Extract the [X, Y] coordinate from the center of the cell holding the provided text.  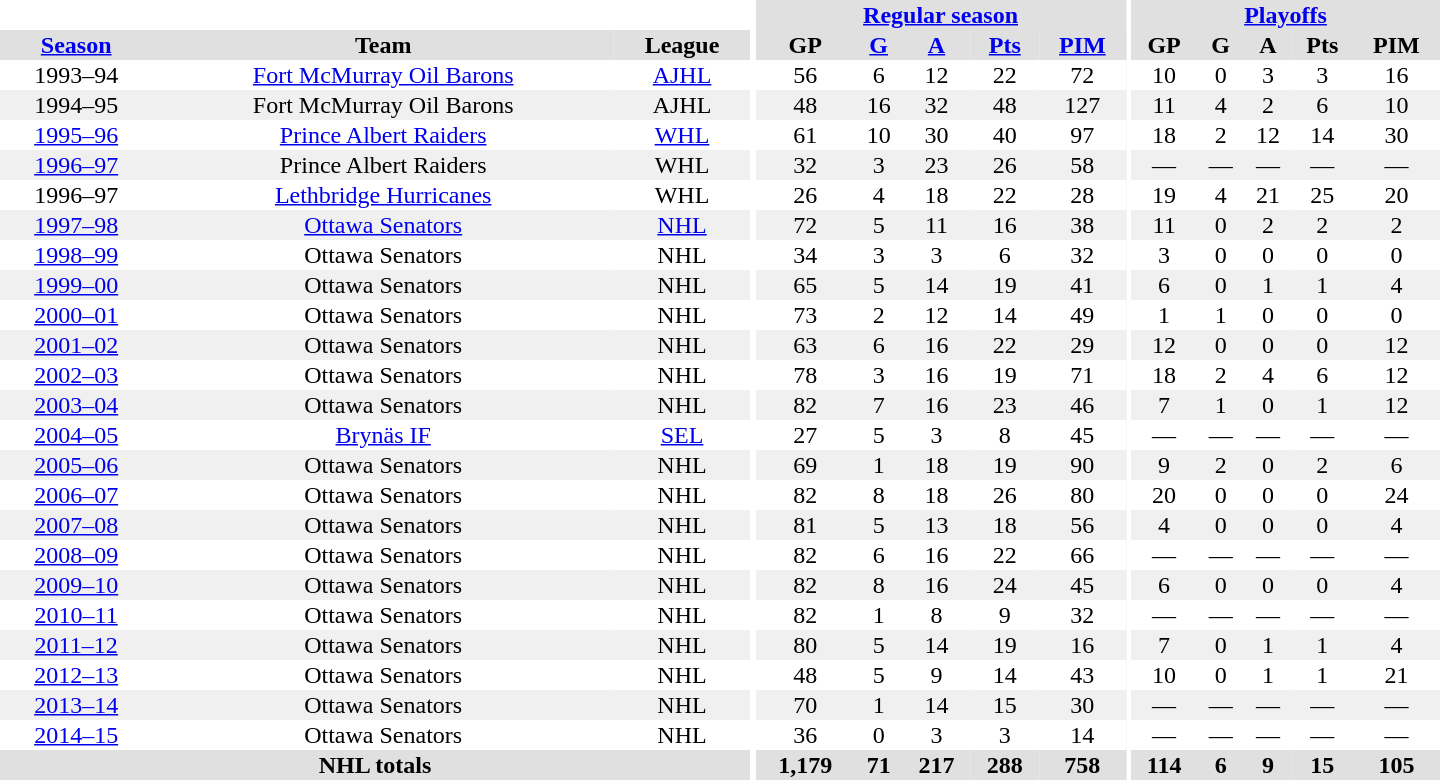
2000–01 [76, 315]
2007–08 [76, 525]
2002–03 [76, 375]
1994–95 [76, 105]
2011–12 [76, 645]
1999–00 [76, 285]
Playoffs [1286, 15]
105 [1396, 765]
2014–15 [76, 735]
66 [1082, 555]
Team [383, 45]
2009–10 [76, 585]
2012–13 [76, 675]
Lethbridge Hurricanes [383, 195]
1993–94 [76, 75]
1995–96 [76, 135]
2006–07 [76, 495]
SEL [682, 435]
2010–11 [76, 615]
81 [805, 525]
65 [805, 285]
2003–04 [76, 405]
1997–98 [76, 225]
78 [805, 375]
288 [1005, 765]
1998–99 [76, 255]
25 [1322, 195]
73 [805, 315]
NHL totals [375, 765]
League [682, 45]
49 [1082, 315]
43 [1082, 675]
28 [1082, 195]
34 [805, 255]
2013–14 [76, 705]
758 [1082, 765]
58 [1082, 165]
114 [1164, 765]
13 [936, 525]
Regular season [940, 15]
2008–09 [76, 555]
Season [76, 45]
69 [805, 465]
63 [805, 345]
40 [1005, 135]
29 [1082, 345]
38 [1082, 225]
90 [1082, 465]
70 [805, 705]
41 [1082, 285]
Brynäs IF [383, 435]
2004–05 [76, 435]
27 [805, 435]
97 [1082, 135]
2001–02 [76, 345]
1,179 [805, 765]
127 [1082, 105]
2005–06 [76, 465]
36 [805, 735]
217 [936, 765]
61 [805, 135]
46 [1082, 405]
